Provide the (X, Y) coordinate of the cell's center where the given text is located.  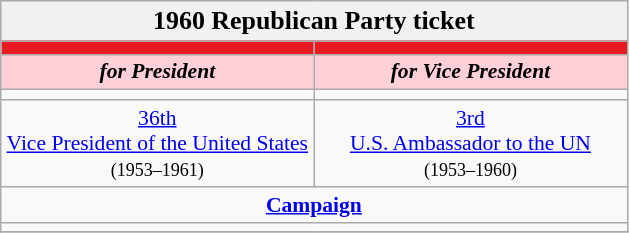
3rdU.S. Ambassador to the UN(1953–1960) (470, 144)
Campaign (314, 205)
for President (158, 72)
for Vice President (470, 72)
36thVice President of the United States(1953–1961) (158, 144)
1960 Republican Party ticket (314, 21)
